Search for the cell housing the specified text and yield its [X, Y] center coordinate. 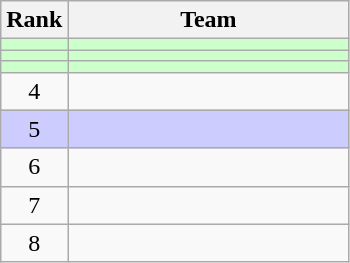
8 [34, 243]
Team [208, 20]
Rank [34, 20]
5 [34, 129]
6 [34, 167]
7 [34, 205]
4 [34, 91]
